Locate the cell with the specified text and output its (X, Y) center coordinate. 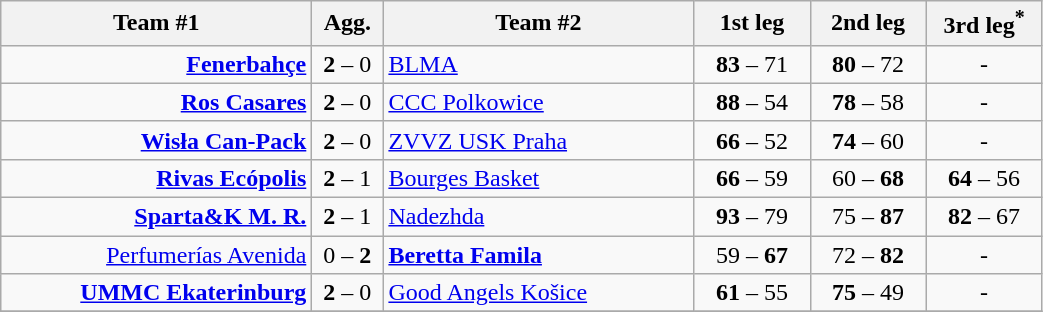
78 – 58 (868, 102)
60 – 68 (868, 178)
CCC Polkowice (538, 102)
UMMC Ekaterinburg (156, 293)
64 – 56 (984, 178)
75 – 49 (868, 293)
88 – 54 (752, 102)
75 – 87 (868, 217)
0 – 2 (348, 255)
Nadezhda (538, 217)
72 – 82 (868, 255)
80 – 72 (868, 64)
Bourges Basket (538, 178)
Rivas Ecópolis (156, 178)
Team #2 (538, 24)
Fenerbahçe (156, 64)
74 – 60 (868, 140)
59 – 67 (752, 255)
ZVVZ USK Praha (538, 140)
82 – 67 (984, 217)
3rd leg* (984, 24)
Team #1 (156, 24)
Perfumerías Avenida (156, 255)
BLMA (538, 64)
2nd leg (868, 24)
1st leg (752, 24)
Ros Casares (156, 102)
Good Angels Košice (538, 293)
Beretta Famila (538, 255)
Wisła Can-Pack (156, 140)
Agg. (348, 24)
66 – 52 (752, 140)
66 – 59 (752, 178)
Sparta&K M. R. (156, 217)
83 – 71 (752, 64)
61 – 55 (752, 293)
93 – 79 (752, 217)
